Return [X, Y] of the center of cell containing provided text 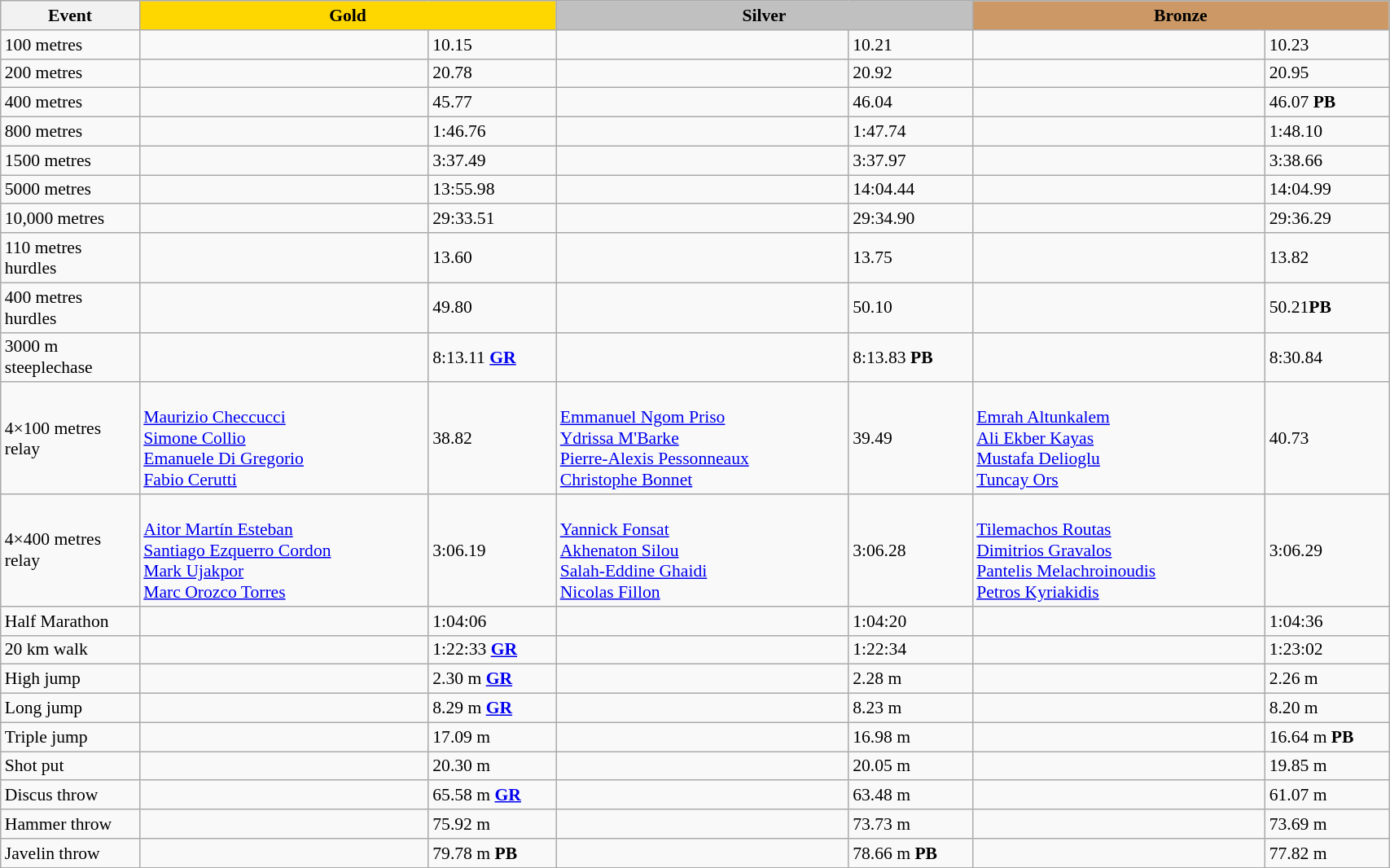
2.28 m [910, 679]
1:22:34 [910, 650]
1:48.10 [1327, 132]
78.66 m PB [910, 853]
Tilemachos RoutasDimitrios GravalosPantelis MelachroinoudisPetros Kyriakidis [1119, 550]
75.92 m [492, 824]
Aitor Martín EstebanSantiago Ezquerro CordonMark UjakporMarc Orozco Torres [283, 550]
20.05 m [910, 766]
50.21PB [1327, 308]
17.09 m [492, 737]
Long jump [70, 708]
1:23:02 [1327, 650]
1:04:36 [1327, 621]
3000 m steeplechase [70, 357]
2.30 m GR [492, 679]
20.95 [1327, 73]
20.92 [910, 73]
8.20 m [1327, 708]
29:33.51 [492, 219]
Maurizio CheccucciSimone CollioEmanuele Di GregorioFabio Cerutti [283, 439]
16.98 m [910, 737]
39.49 [910, 439]
79.78 m PB [492, 853]
3:06.29 [1327, 550]
73.69 m [1327, 824]
73.73 m [910, 824]
29:36.29 [1327, 219]
1500 metres [70, 160]
20.30 m [492, 766]
1:47.74 [910, 132]
1:04:20 [910, 621]
13.60 [492, 257]
50.10 [910, 308]
Javelin throw [70, 853]
13.82 [1327, 257]
200 metres [70, 73]
400 metres [70, 103]
29:34.90 [910, 219]
Emmanuel Ngom PrisoYdrissa M'BarkePierre-Alexis PessonneauxChristophe Bonnet [702, 439]
Silver [764, 15]
20.78 [492, 73]
63.48 m [910, 796]
19.85 m [1327, 766]
10.23 [1327, 45]
4×100 metres relay [70, 439]
Yannick FonsatAkhenaton SilouSalah-Eddine GhaidiNicolas Fillon [702, 550]
Event [70, 15]
10.15 [492, 45]
Hammer throw [70, 824]
8.23 m [910, 708]
Gold [347, 15]
45.77 [492, 103]
100 metres [70, 45]
10,000 metres [70, 219]
14:04.99 [1327, 190]
3:38.66 [1327, 160]
800 metres [70, 132]
400 metres hurdles [70, 308]
14:04.44 [910, 190]
61.07 m [1327, 796]
High jump [70, 679]
3:37.97 [910, 160]
16.64 m PB [1327, 737]
38.82 [492, 439]
3:06.28 [910, 550]
3:37.49 [492, 160]
1:46.76 [492, 132]
Triple jump [70, 737]
49.80 [492, 308]
77.82 m [1327, 853]
5000 metres [70, 190]
8.29 m GR [492, 708]
46.04 [910, 103]
3:06.19 [492, 550]
1:04:06 [492, 621]
4×400 metres relay [70, 550]
Bronze [1181, 15]
40.73 [1327, 439]
Emrah AltunkalemAli Ekber KayasMustafa DeliogluTuncay Ors [1119, 439]
20 km walk [70, 650]
Shot put [70, 766]
65.58 m GR [492, 796]
Discus throw [70, 796]
13:55.98 [492, 190]
110 metres hurdles [70, 257]
13.75 [910, 257]
Half Marathon [70, 621]
10.21 [910, 45]
2.26 m [1327, 679]
8:13.11 GR [492, 357]
8:13.83 PB [910, 357]
1:22:33 GR [492, 650]
46.07 PB [1327, 103]
8:30.84 [1327, 357]
